Identify which cell holds the provided text, then report its [X, Y] central coordinate. 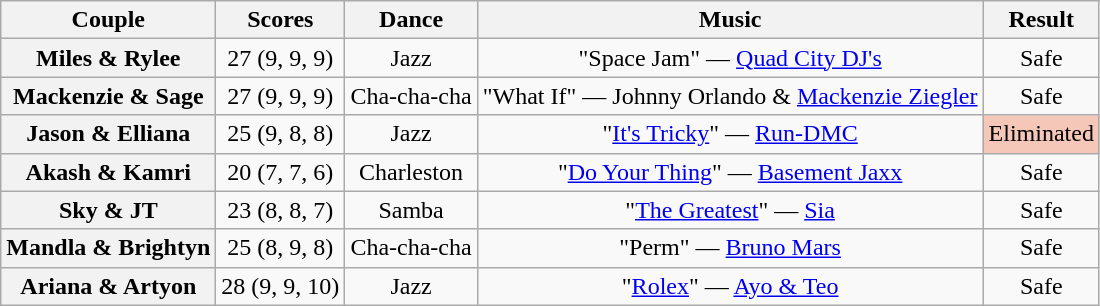
Ariana & Artyon [108, 286]
"The Greatest" — Sia [730, 210]
Mackenzie & Sage [108, 96]
23 (8, 8, 7) [280, 210]
Sky & JT [108, 210]
"Do Your Thing" — Basement Jaxx [730, 172]
Scores [280, 20]
Dance [411, 20]
Music [730, 20]
"Space Jam" — Quad City DJ's [730, 58]
Samba [411, 210]
Result [1041, 20]
Mandla & Brightyn [108, 248]
25 (9, 8, 8) [280, 134]
Charleston [411, 172]
Akash & Kamri [108, 172]
"What If" — Johnny Orlando & Mackenzie Ziegler [730, 96]
Couple [108, 20]
20 (7, 7, 6) [280, 172]
"Rolex" — Ayo & Teo [730, 286]
Jason & Elliana [108, 134]
25 (8, 9, 8) [280, 248]
Miles & Rylee [108, 58]
Eliminated [1041, 134]
"It's Tricky" — Run-DMC [730, 134]
28 (9, 9, 10) [280, 286]
"Perm" — Bruno Mars [730, 248]
